Scan for the cell matching the given text and deliver its (X, Y) coordinate at center. 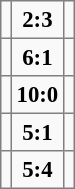
5:4 (37, 170)
2:3 (37, 20)
6:1 (37, 57)
5:1 (37, 132)
10:0 (37, 95)
